Extract the [X, Y] coordinate from the center of the cell holding the provided text.  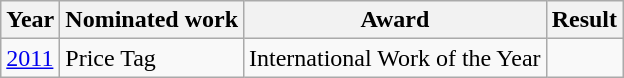
Nominated work [152, 20]
Year [30, 20]
Result [584, 20]
2011 [30, 58]
Award [396, 20]
Price Tag [152, 58]
International Work of the Year [396, 58]
